Output the [X, Y] coordinate of the center of the cell containing the given text.  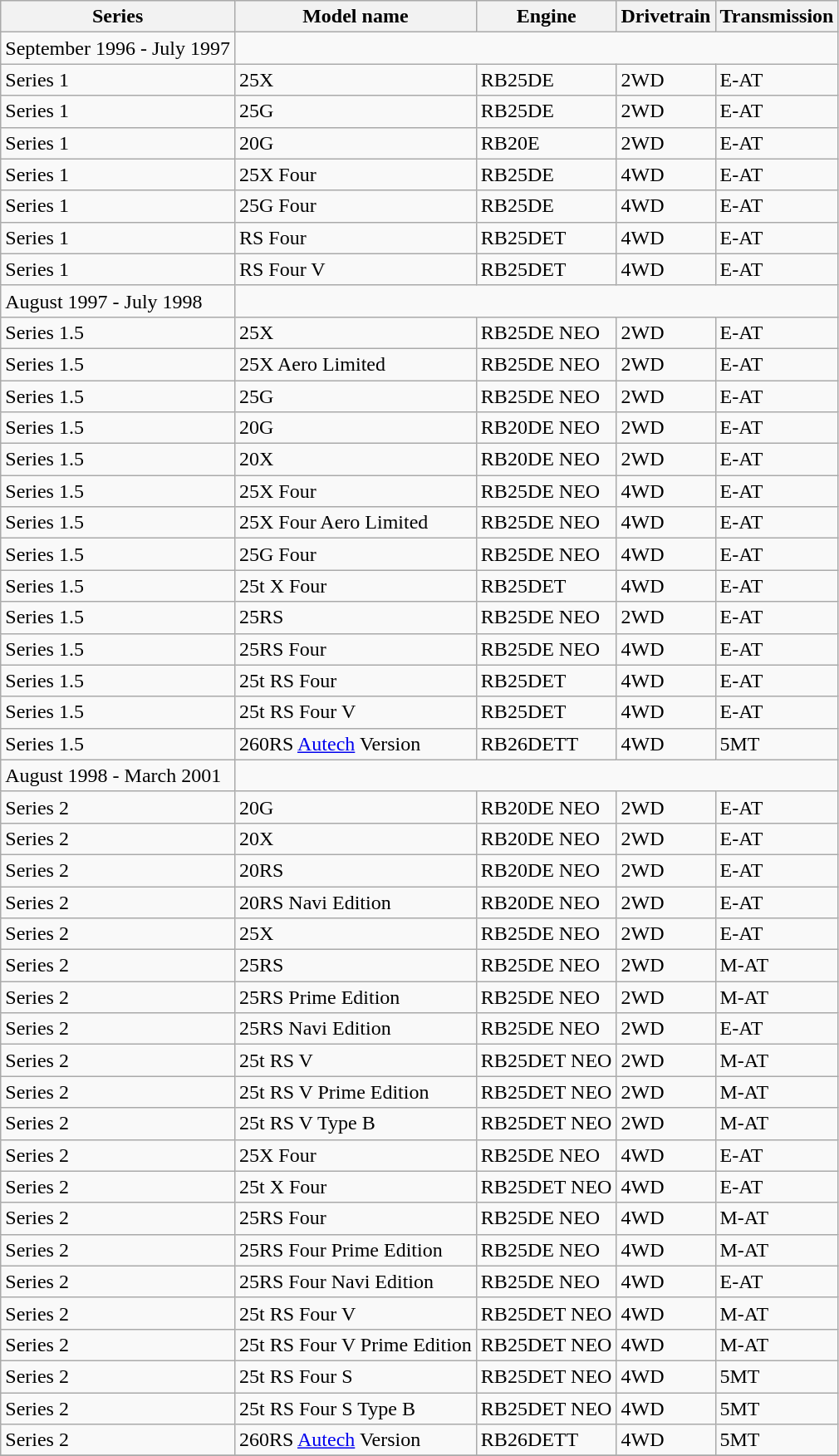
25t RS V Prime Edition [356, 1092]
RS Four [356, 238]
25RS Prime Edition [356, 997]
20RS Navi Edition [356, 902]
25t RS V [356, 1060]
25X Aero Limited [356, 364]
RS Four V [356, 269]
25t RS Four [356, 681]
20RS [356, 870]
September 1996 - July 1997 [118, 48]
25t RS Four S Type B [356, 1409]
25RS Four Prime Edition [356, 1250]
25X Four Aero Limited [356, 523]
25t RS V Type B [356, 1124]
August 1998 - March 2001 [118, 775]
25RS Navi Edition [356, 1029]
Model name [356, 17]
25t RS Four S [356, 1376]
25RS Four Navi Edition [356, 1281]
Transmission [777, 17]
Series [118, 17]
August 1997 - July 1998 [118, 301]
Drivetrain [666, 17]
25t RS Four V Prime Edition [356, 1345]
Engine [547, 17]
RB20E [547, 143]
